Output the [X, Y] coordinate of the center of the cell containing the given text.  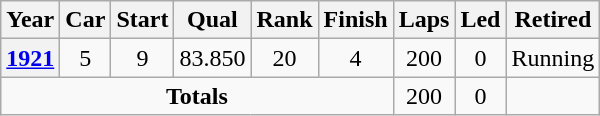
Car [86, 20]
83.850 [212, 58]
20 [284, 58]
5 [86, 58]
Led [480, 20]
Year [30, 20]
Finish [356, 20]
1921 [30, 58]
Retired [553, 20]
Running [553, 58]
Qual [212, 20]
Start [142, 20]
9 [142, 58]
Laps [424, 20]
4 [356, 58]
Totals [197, 96]
Rank [284, 20]
